For the text-containing cell, return its midpoint in (x, y) coordinate format. 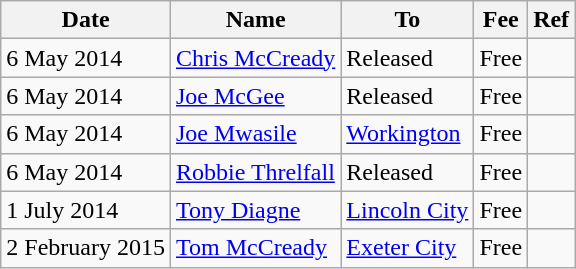
Workington (408, 134)
Date (86, 20)
1 July 2014 (86, 210)
Tony Diagne (255, 210)
2 February 2015 (86, 248)
Chris McCready (255, 58)
Exeter City (408, 248)
Ref (552, 20)
Robbie Threlfall (255, 172)
Fee (501, 20)
Joe Mwasile (255, 134)
Joe McGee (255, 96)
Lincoln City (408, 210)
To (408, 20)
Name (255, 20)
Tom McCready (255, 248)
